Find where the given text appears and provide that cell's center as (X, Y) coordinate. 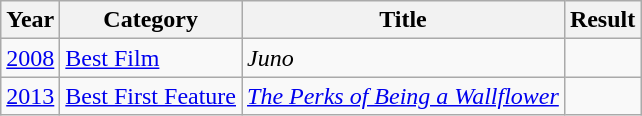
2008 (30, 58)
Result (602, 20)
Year (30, 20)
Category (151, 20)
2013 (30, 96)
Juno (404, 58)
Title (404, 20)
Best First Feature (151, 96)
Best Film (151, 58)
The Perks of Being a Wallflower (404, 96)
